For the text-containing cell, return its midpoint in [X, Y] coordinate format. 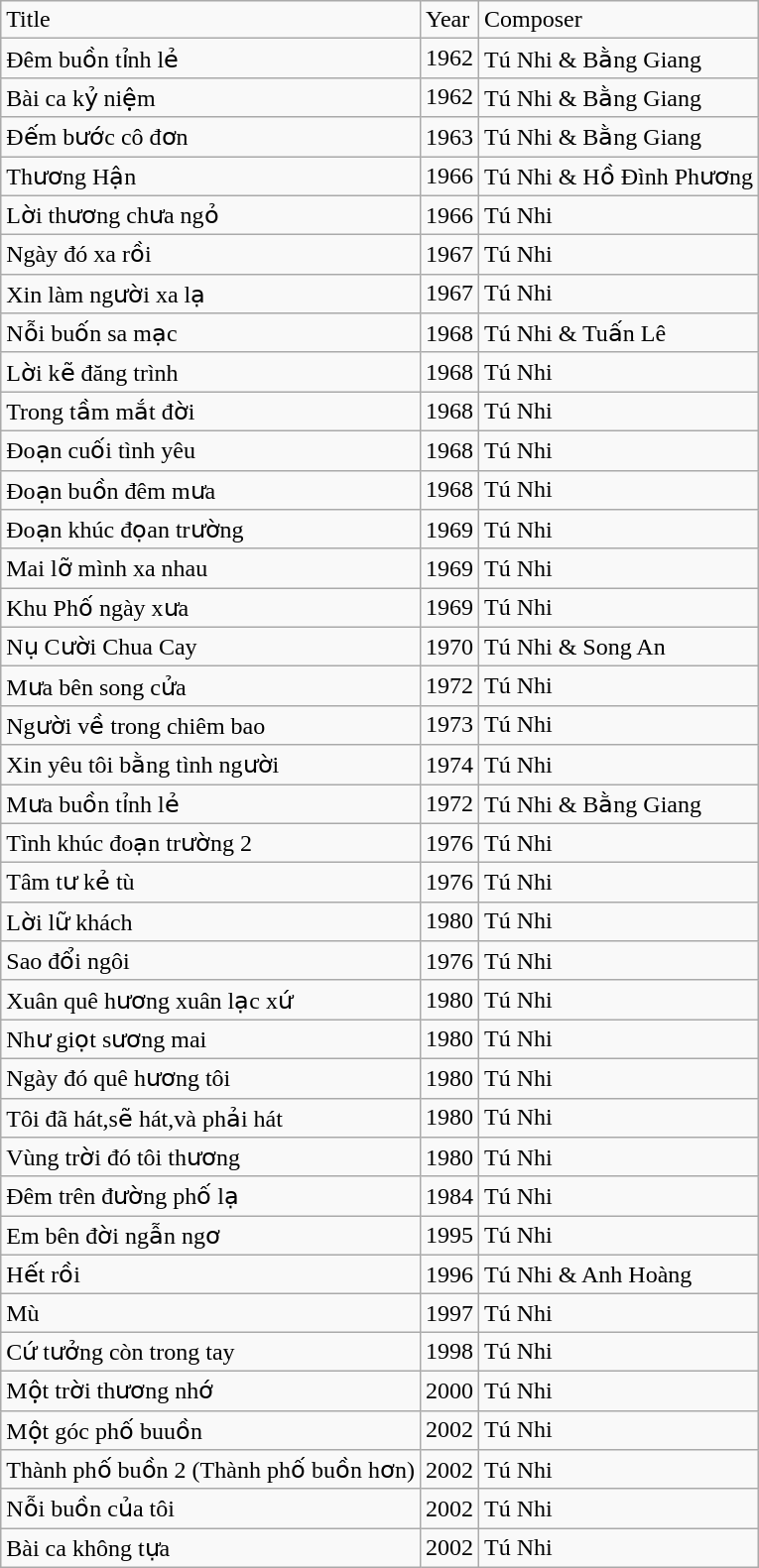
Như giọt sương mai [210, 1039]
Bài ca không tựa [210, 1548]
Year [448, 20]
Xin làm người xa lạ [210, 294]
Tú Nhi & Hồ Đình Phương [618, 177]
Tôi đã hát,sẽ hát,và phải hát [210, 1118]
1995 [448, 1236]
Tú Nhi & Song An [618, 647]
1963 [448, 137]
Mưa bên song cửa [210, 686]
Tâm tư kẻ tù [210, 883]
Đoạn cuối tình yêu [210, 450]
Tú Nhi & Tuấn Lê [618, 333]
Đêm trên đường phố lạ [210, 1196]
Xin yêu tôi bằng tình người [210, 765]
Một trời thương nhớ [210, 1390]
Cứ tưởng còn trong tay [210, 1352]
1996 [448, 1274]
Đoạn buồn đêm mưa [210, 490]
1998 [448, 1352]
Lời lữ khách [210, 921]
Composer [618, 20]
Em bên đời ngẫn ngơ [210, 1236]
1970 [448, 647]
Lời thương chưa ngỏ [210, 215]
1973 [448, 725]
Tú Nhi & Anh Hoàng [618, 1274]
Vùng trời đó tôi thương [210, 1157]
Nỗi buốn sa mạc [210, 333]
Mù [210, 1313]
Xuân quê hương xuân lạc xứ [210, 1000]
Thương Hận [210, 177]
Đoạn khúc đọan trường [210, 530]
Ngày đó xa rồi [210, 255]
Khu Phố ngày xưa [210, 608]
Hết rồi [210, 1274]
1997 [448, 1313]
Nỗi buồn của tôi [210, 1508]
Lời kẽ đăng trình [210, 372]
Mai lỡ mình xa nhau [210, 568]
Title [210, 20]
Một góc phố buuồn [210, 1430]
Đêm buồn tỉnh lẻ [210, 59]
Thành phố buồn 2 (Thành phố buồn hơn) [210, 1470]
Bài ca kỷ niệm [210, 97]
1974 [448, 765]
Ngày đó quê hương tôi [210, 1078]
2000 [448, 1390]
Người về trong chiêm bao [210, 725]
1984 [448, 1196]
Đếm bước cô đơn [210, 137]
Sao đổi ngôi [210, 961]
Mưa buồn tỉnh lẻ [210, 803]
Nụ Cười Chua Cay [210, 647]
Tình khúc đoạn trường 2 [210, 843]
Trong tầm mắt đời [210, 412]
